For the text-containing cell, return its midpoint in (x, y) coordinate format. 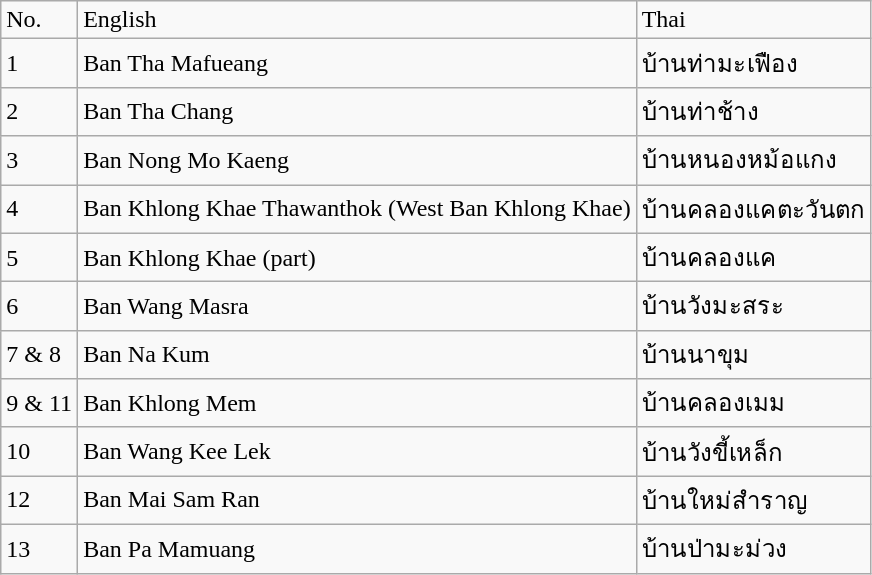
บ้านคลองแคตะวันตก (754, 208)
บ้านวังมะสระ (754, 306)
5 (40, 258)
บ้านท่าช้าง (754, 112)
4 (40, 208)
3 (40, 160)
2 (40, 112)
บ้านหนองหม้อแกง (754, 160)
บ้านป่ามะม่วง (754, 548)
บ้านคลองเมม (754, 404)
บ้านนาขุม (754, 354)
9 & 11 (40, 404)
Thai (754, 20)
บ้านท่ามะเฟือง (754, 64)
6 (40, 306)
Ban Tha Chang (358, 112)
No. (40, 20)
Ban Na Kum (358, 354)
Ban Pa Mamuang (358, 548)
Ban Tha Mafueang (358, 64)
Ban Nong Mo Kaeng (358, 160)
บ้านคลองแค (754, 258)
Ban Mai Sam Ran (358, 500)
1 (40, 64)
Ban Khlong Mem (358, 404)
Ban Wang Kee Lek (358, 452)
Ban Khlong Khae (part) (358, 258)
10 (40, 452)
บ้านวังขี้เหล็ก (754, 452)
English (358, 20)
12 (40, 500)
บ้านใหม่สำราญ (754, 500)
7 & 8 (40, 354)
Ban Khlong Khae Thawanthok (West Ban Khlong Khae) (358, 208)
13 (40, 548)
Ban Wang Masra (358, 306)
